Return the (X, Y) coordinate for the center point of the cell that contains the specified text.  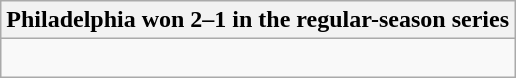
Philadelphia won 2–1 in the regular-season series (258, 20)
